Output the (x, y) coordinate of the center of the cell containing the given text.  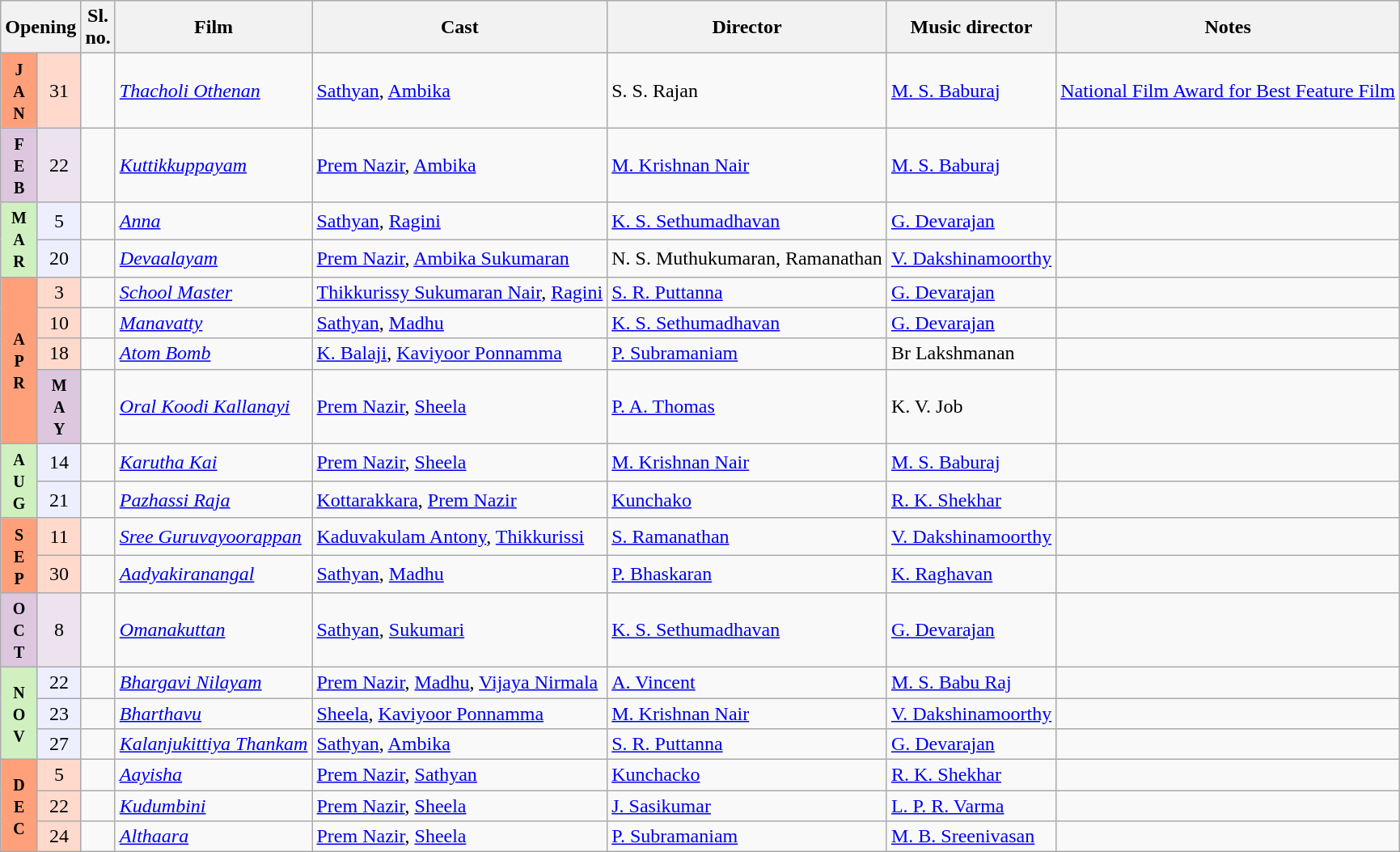
Althaara (214, 837)
National Film Award for Best Feature Film (1228, 91)
K. Balaji, Kaviyoor Ponnamma (459, 354)
Cast (459, 28)
Film (214, 28)
Kalanjukittiya Thankam (214, 744)
N. S. Muthukumaran, Ramanathan (747, 258)
Sl.no. (98, 28)
Aadyakiranangal (214, 574)
21 (58, 499)
Karutha Kai (214, 462)
Bharthavu (214, 713)
DEC (19, 806)
L. P. R. Varma (971, 806)
8 (58, 629)
Sree Guruvayoorappan (214, 536)
20 (58, 258)
24 (58, 837)
10 (58, 323)
K. V. Job (971, 406)
Sathyan, Ragini (459, 221)
Music director (971, 28)
Sheela, Kaviyoor Ponnamma (459, 713)
MAR (19, 239)
S. Ramanathan (747, 536)
Omanakuttan (214, 629)
Prem Nazir, Ambika Sukumaran (459, 258)
Thikkurissy Sukumaran Nair, Ragini (459, 292)
14 (58, 462)
Director (747, 28)
NOV (19, 713)
S. S. Rajan (747, 91)
Kunchako (747, 499)
Devaalayam (214, 258)
Atom Bomb (214, 354)
JAN (19, 91)
Manavatty (214, 323)
Kudumbini (214, 806)
Kottarakkara, Prem Nazir (459, 499)
11 (58, 536)
Aayisha (214, 775)
MAY (58, 406)
Br Lakshmanan (971, 354)
K. Raghavan (971, 574)
18 (58, 354)
Bhargavi Nilayam (214, 682)
P. A. Thomas (747, 406)
SEP (19, 555)
Kuttikkuppayam (214, 165)
J. Sasikumar (747, 806)
Prem Nazir, Madhu, Vijaya Nirmala (459, 682)
30 (58, 574)
Notes (1228, 28)
M. S. Babu Raj (971, 682)
Pazhassi Raja (214, 499)
Oral Koodi Kallanayi (214, 406)
Anna (214, 221)
Opening (40, 28)
Prem Nazir, Ambika (459, 165)
P. Bhaskaran (747, 574)
APR (19, 360)
Sathyan, Sukumari (459, 629)
3 (58, 292)
OCT (19, 629)
27 (58, 744)
Kunchacko (747, 775)
31 (58, 91)
School Master (214, 292)
Prem Nazir, Sathyan (459, 775)
Kaduvakulam Antony, Thikkurissi (459, 536)
23 (58, 713)
AUG (19, 481)
M. B. Sreenivasan (971, 837)
A. Vincent (747, 682)
FEB (19, 165)
Thacholi Othenan (214, 91)
